Locate the cell with the specified text and output its (X, Y) center coordinate. 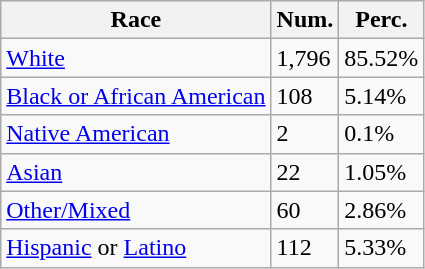
Race (136, 20)
Hispanic or Latino (136, 248)
112 (305, 248)
Num. (305, 20)
1,796 (305, 58)
85.52% (382, 58)
Other/Mixed (136, 210)
5.33% (382, 248)
108 (305, 96)
Black or African American (136, 96)
2.86% (382, 210)
1.05% (382, 172)
Perc. (382, 20)
0.1% (382, 134)
Asian (136, 172)
2 (305, 134)
5.14% (382, 96)
60 (305, 210)
White (136, 58)
Native American (136, 134)
22 (305, 172)
